Locate the cell with the specified text and output its (x, y) center coordinate. 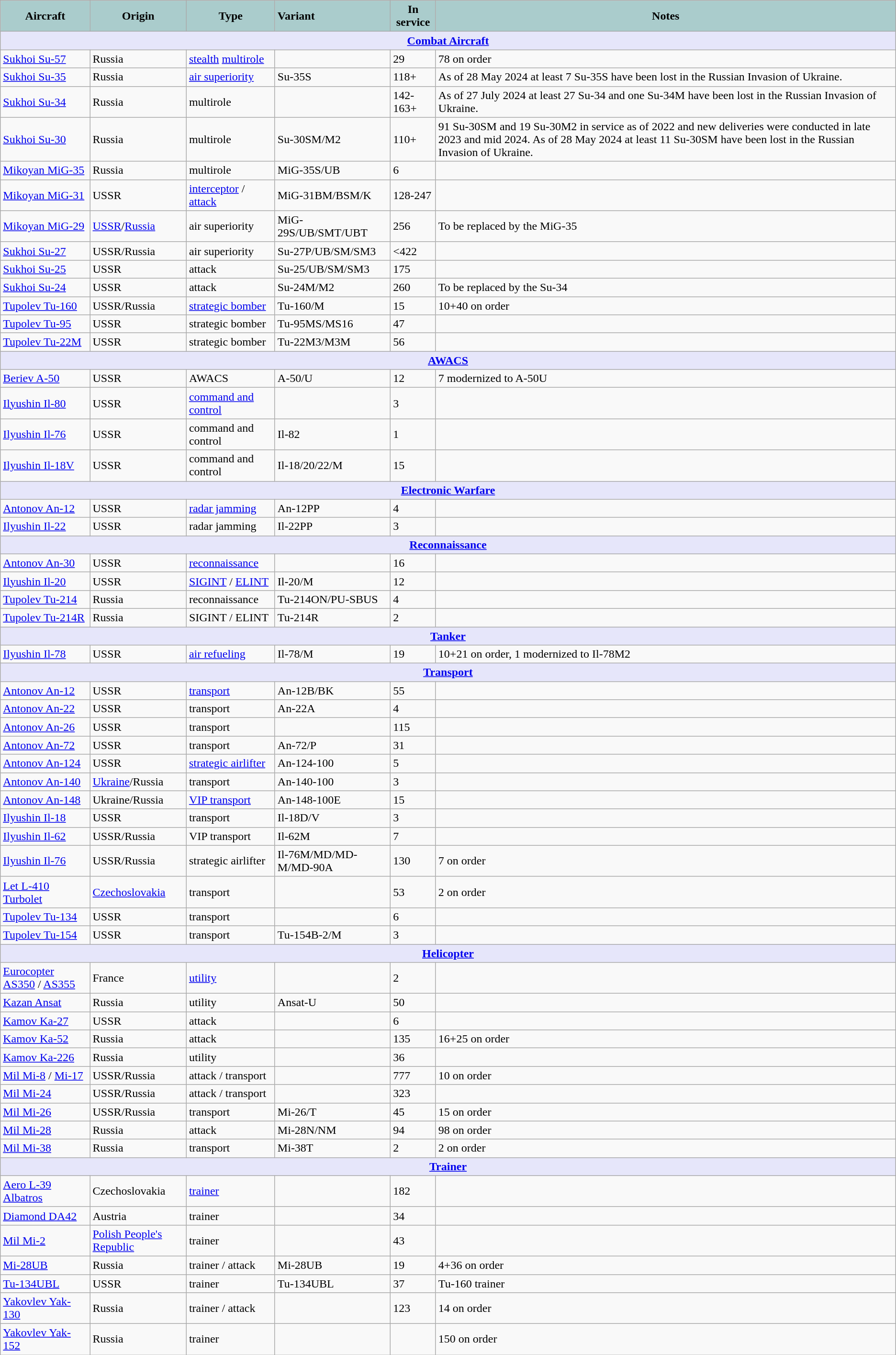
Tu-214ON/PU-SBUS (332, 599)
Antonov An-140 (45, 782)
Kazan Ansat (45, 1003)
Antonov An-22 (45, 709)
To be replaced by the Su-34 (665, 287)
An-12PP (332, 508)
Reconnaissance (448, 545)
45 (414, 1112)
7 modernized to A-50U (665, 379)
Mil Mi-2 (45, 1241)
Mikoyan MiG-29 (45, 226)
Electronic Warfare (448, 490)
Notes (665, 16)
Mil Mi-26 (45, 1112)
France (138, 978)
777 (414, 1075)
175 (414, 269)
Tu-95MS/MS16 (332, 324)
Il-82 (332, 435)
Eurocopter AS350 / AS355 (45, 978)
MiG-29S/UB/SMT/UBT (332, 226)
Mi-26/T (332, 1112)
air refueling (231, 654)
Su-24M/M2 (332, 287)
31 (414, 745)
Mikoyan MiG-35 (45, 170)
Trainer (448, 1166)
15 on order (665, 1112)
98 on order (665, 1130)
Ilyushin Il-80 (45, 403)
Il-22PP (332, 526)
16 (414, 563)
110+ (414, 139)
135 (414, 1039)
A-50/U (332, 379)
10+40 on order (665, 306)
Sukhoi Su-24 (45, 287)
118+ (414, 77)
128-247 (414, 195)
interceptor / attack (231, 195)
150 on order (665, 1339)
256 (414, 226)
Il-18/20/22/M (332, 465)
50 (414, 1003)
115 (414, 727)
An-72/P (332, 745)
Ilyushin Il-18V (45, 465)
182 (414, 1191)
4+36 on order (665, 1265)
<422 (414, 251)
Sukhoi Su-27 (45, 251)
Tanker (448, 636)
Ilyushin Il-18 (45, 818)
Mil Mi-24 (45, 1094)
36 (414, 1057)
Beriev A-50 (45, 379)
323 (414, 1094)
As of 28 May 2024 at least 7 Su-35S have been lost in the Russian Invasion of Ukraine. (665, 77)
Mil Mi-38 (45, 1148)
Mi-38T (332, 1148)
Kamov Ka-27 (45, 1021)
Sukhoi Su-35 (45, 77)
An-140-100 (332, 782)
As of 27 July 2024 at least 27 Su-34 and one Su-34M have been lost in the Russian Invasion of Ukraine. (665, 101)
7 on order (665, 861)
Tupolev Tu-214 (45, 599)
Su-30SM/M2 (332, 139)
Sukhoi Su-57 (45, 59)
In service (414, 16)
10+21 on order, 1 modernized to Il-78M2 (665, 654)
Tupolev Tu-154 (45, 935)
260 (414, 287)
16+25 on order (665, 1039)
To be replaced by the MiG-35 (665, 226)
Aircraft (45, 16)
Kamov Ka-52 (45, 1039)
Il-18D/V (332, 818)
123 (414, 1309)
37 (414, 1283)
An-124-100 (332, 763)
Tu-22M3/M3M (332, 342)
Let L-410 Turbolet (45, 892)
43 (414, 1241)
Ilyushin Il-62 (45, 836)
Su-35S (332, 77)
Tu-160/M (332, 306)
Tu-214R (332, 617)
MiG-31BM/BSM/K (332, 195)
78 on order (665, 59)
5 (414, 763)
142-163+ (414, 101)
Ansat-U (332, 1003)
Mikoyan MiG-31 (45, 195)
Variant (332, 16)
1 (414, 435)
Il-62M (332, 836)
Su-25/UB/SM/SM3 (332, 269)
Austria (138, 1216)
Il-78/M (332, 654)
Antonov An-26 (45, 727)
Tupolev Tu-160 (45, 306)
Ilyushin Il-78 (45, 654)
Diamond DA42 (45, 1216)
Tupolev Tu-95 (45, 324)
53 (414, 892)
Combat Aircraft (448, 41)
Antonov An-72 (45, 745)
Yakovlev Yak-152 (45, 1339)
Tupolev Tu-214R (45, 617)
Sukhoi Su-30 (45, 139)
Antonov An-30 (45, 563)
Ilyushin Il-20 (45, 581)
Ilyushin Il-22 (45, 526)
55 (414, 691)
47 (414, 324)
Antonov An-124 (45, 763)
Tu-154B-2/M (332, 935)
Su-27P/UB/SM/SM3 (332, 251)
7 (414, 836)
56 (414, 342)
Il-20/M (332, 581)
Helicopter (448, 953)
Kamov Ka-226 (45, 1057)
Mi-28N/NM (332, 1130)
10 on order (665, 1075)
94 (414, 1130)
Mil Mi-8 / Mi-17 (45, 1075)
Il-76M/MD/MD-M/MD-90A (332, 861)
An-22A (332, 709)
An-148-100E (332, 800)
Transport (448, 672)
Sukhoi Su-34 (45, 101)
Yakovlev Yak-130 (45, 1309)
Tupolev Tu-134 (45, 917)
Type (231, 16)
stealth multirole (231, 59)
29 (414, 59)
Antonov An-148 (45, 800)
14 on order (665, 1309)
Origin (138, 16)
Sukhoi Su-25 (45, 269)
An-12B/BK (332, 691)
Polish People's Republic (138, 1241)
Mil Mi-28 (45, 1130)
34 (414, 1216)
Tu-160 trainer (665, 1283)
Aero L-39 Albatros (45, 1191)
130 (414, 861)
Tupolev Tu-22M (45, 342)
MiG-35S/UB (332, 170)
